Provide the (x, y) coordinate of the cell's center where the given text is located.  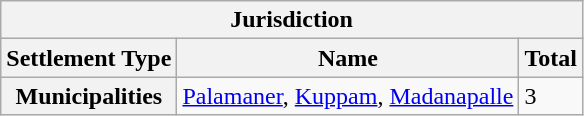
Settlement Type (89, 58)
Name (348, 58)
Jurisdiction (292, 20)
Palamaner, Kuppam, Madanapalle (348, 96)
Total (551, 58)
Municipalities (89, 96)
3 (551, 96)
